Extract the [X, Y] coordinate from the center of the cell holding the provided text.  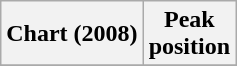
Chart (2008) [72, 34]
Peakposition [189, 34]
